Return [x, y] of the center of cell containing provided text 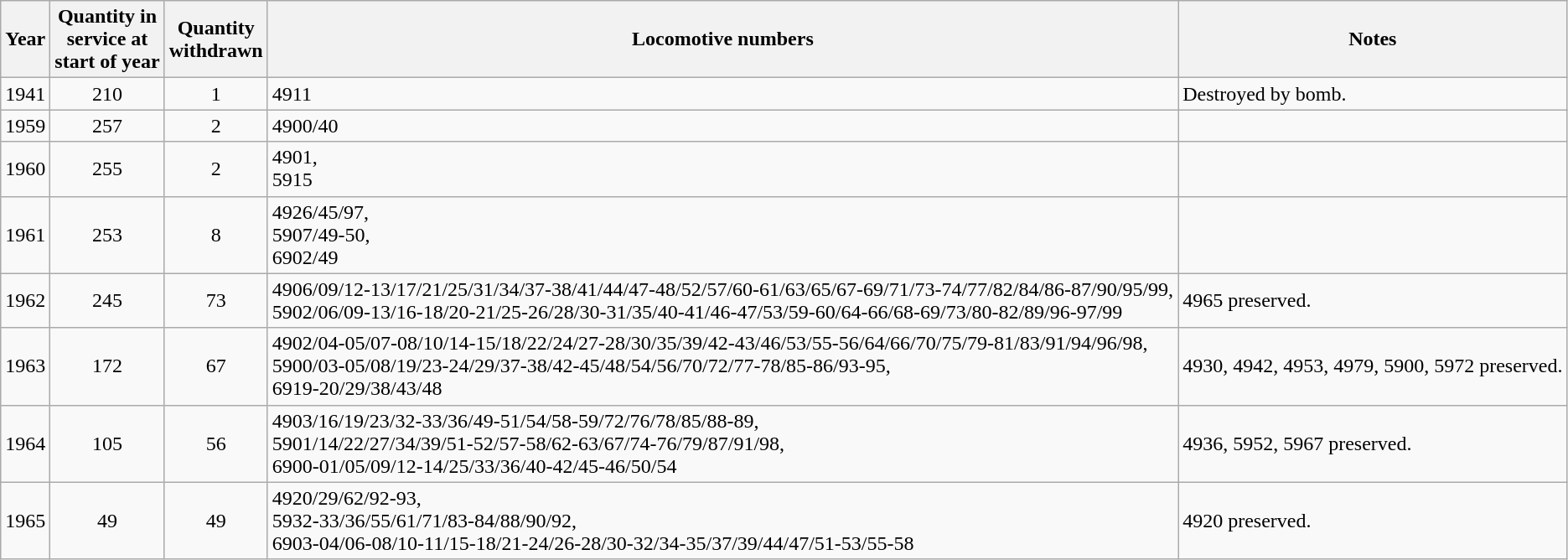
1963 [25, 366]
1959 [25, 126]
Quantity inservice atstart of year [107, 39]
Notes [1373, 39]
253 [107, 235]
67 [216, 366]
4965 preserved. [1373, 300]
Quantitywithdrawn [216, 39]
1961 [25, 235]
8 [216, 235]
4930, 4942, 4953, 4979, 5900, 5972 preserved. [1373, 366]
255 [107, 169]
4900/40 [722, 126]
4920/29/62/92-93,5932-33/36/55/61/71/83-84/88/90/92,6903-04/06-08/10-11/15-18/21-24/26-28/30-32/34-35/37/39/44/47/51-53/55-58 [722, 521]
56 [216, 443]
210 [107, 94]
4911 [722, 94]
1965 [25, 521]
Year [25, 39]
105 [107, 443]
4920 preserved. [1373, 521]
257 [107, 126]
1 [216, 94]
1962 [25, 300]
Locomotive numbers [722, 39]
4936, 5952, 5967 preserved. [1373, 443]
73 [216, 300]
1941 [25, 94]
1960 [25, 169]
Destroyed by bomb. [1373, 94]
172 [107, 366]
4926/45/97,5907/49-50,6902/49 [722, 235]
245 [107, 300]
4901,5915 [722, 169]
1964 [25, 443]
